Output the (X, Y) coordinate of the center of the cell containing the given text.  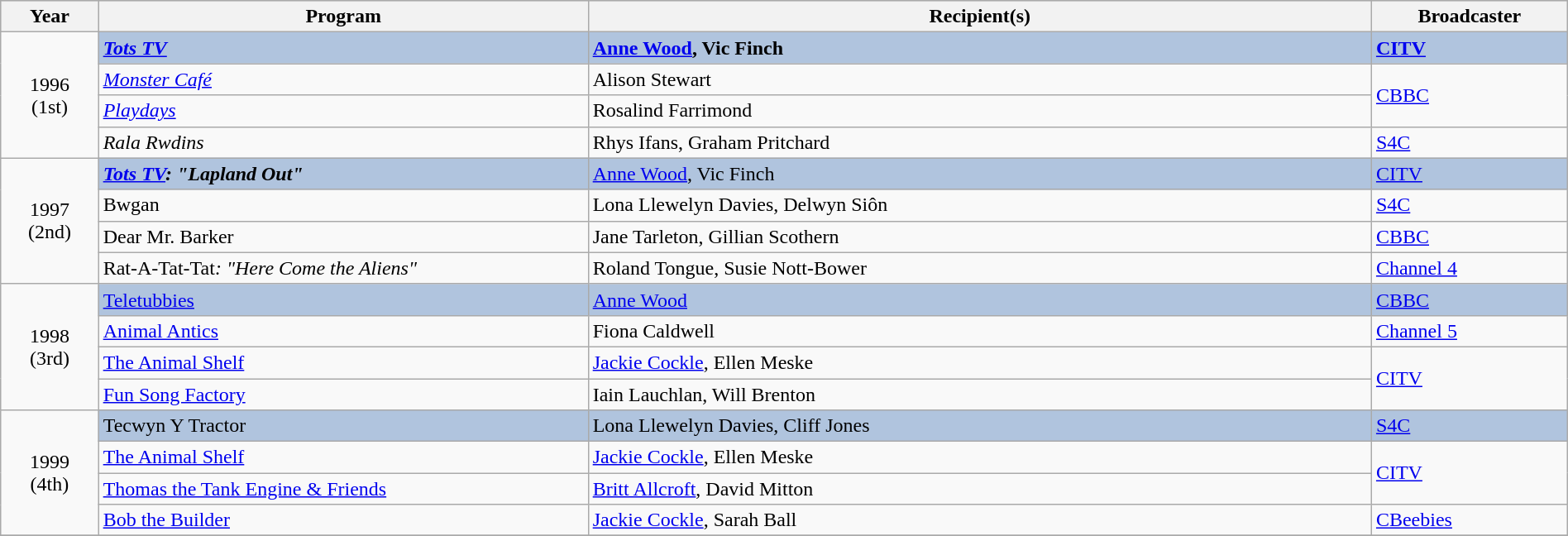
1997(2nd) (50, 221)
Year (50, 17)
Britt Allcroft, David Mitton (979, 489)
Fun Song Factory (343, 395)
Animal Antics (343, 331)
1996(1st) (50, 95)
Broadcaster (1469, 17)
Bwgan (343, 205)
Rat-A-Tat-Tat: "Here Come the Aliens" (343, 268)
Lona Llewelyn Davies, Cliff Jones (979, 426)
1999(4th) (50, 473)
Teletubbies (343, 299)
Channel 5 (1469, 331)
Anne Wood (979, 299)
CBeebies (1469, 520)
Iain Lauchlan, Will Brenton (979, 395)
Lona Llewelyn Davies, Delwyn Siôn (979, 205)
Dear Mr. Barker (343, 237)
Playdays (343, 111)
Jackie Cockle, Sarah Ball (979, 520)
Tecwyn Y Tractor (343, 426)
Channel 4 (1469, 268)
Roland Tongue, Susie Nott-Bower (979, 268)
Thomas the Tank Engine & Friends (343, 489)
Rhys Ifans, Graham Pritchard (979, 142)
Tots TV (343, 48)
Bob the Builder (343, 520)
Program (343, 17)
Rala Rwdins (343, 142)
Recipient(s) (979, 17)
Alison Stewart (979, 79)
Monster Café (343, 79)
Rosalind Farrimond (979, 111)
Fiona Caldwell (979, 331)
Jane Tarleton, Gillian Scothern (979, 237)
Tots TV: "Lapland Out" (343, 174)
1998(3rd) (50, 347)
